Determine the [x, y] coordinate at the center of the cell enclosing the given text.  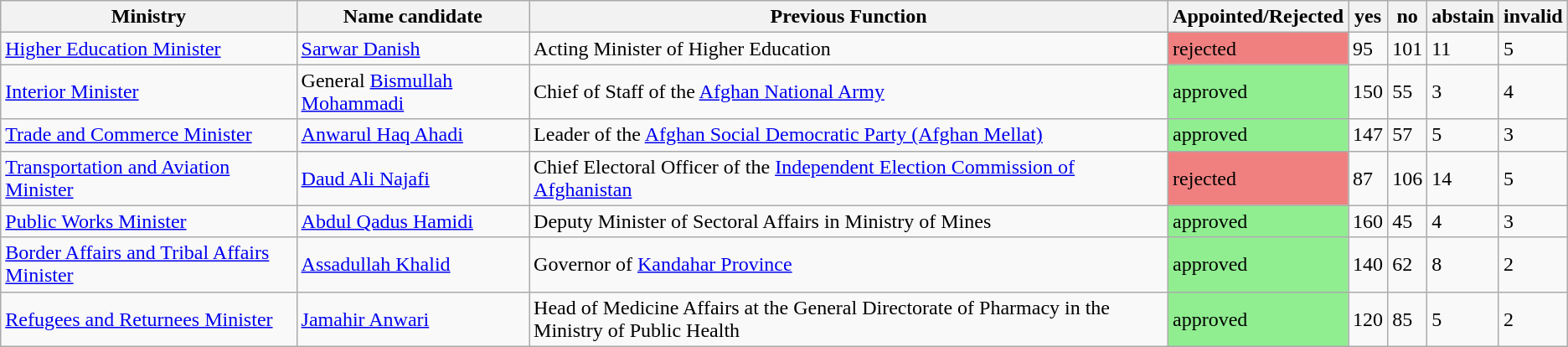
Governor of Kandahar Province [849, 265]
8 [1463, 265]
Leader of the Afghan Social Democratic Party (Afghan Mellat) [849, 135]
Appointed/Rejected [1258, 17]
87 [1369, 178]
106 [1407, 178]
Chief Electoral Officer of the Independent Election Commission of Afghanistan [849, 178]
Public Works Minister [149, 221]
150 [1369, 92]
Trade and Commerce Minister [149, 135]
Abdul Qadus Hamidi [412, 221]
147 [1369, 135]
Acting Minister of Higher Education [849, 49]
Ministry [149, 17]
abstain [1463, 17]
45 [1407, 221]
Name candidate [412, 17]
invalid [1533, 17]
Refugees and Returnees Minister [149, 319]
Higher Education Minister [149, 49]
11 [1463, 49]
Sarwar Danish [412, 49]
Anwarul Haq Ahadi [412, 135]
101 [1407, 49]
Daud Ali Najafi [412, 178]
General Bismullah Mohammadi [412, 92]
Jamahir Anwari [412, 319]
Deputy Minister of Sectoral Affairs in Ministry of Mines [849, 221]
no [1407, 17]
14 [1463, 178]
Previous Function [849, 17]
Transportation and Aviation Minister [149, 178]
85 [1407, 319]
Head of Medicine Affairs at the General Directorate of Pharmacy in the Ministry of Public Health [849, 319]
62 [1407, 265]
Chief of Staff of the Afghan National Army [849, 92]
Interior Minister [149, 92]
55 [1407, 92]
95 [1369, 49]
160 [1369, 221]
120 [1369, 319]
57 [1407, 135]
140 [1369, 265]
Border Affairs and Tribal Affairs Minister [149, 265]
Assadullah Khalid [412, 265]
yes [1369, 17]
